Return [X, Y] of the center of cell containing provided text 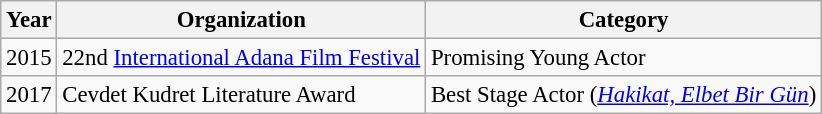
22nd International Adana Film Festival [242, 58]
Best Stage Actor (Hakikat, Elbet Bir Gün) [624, 95]
2015 [29, 58]
Category [624, 20]
2017 [29, 95]
Year [29, 20]
Promising Young Actor [624, 58]
Organization [242, 20]
Cevdet Kudret Literature Award [242, 95]
